From the cell containing the given text, extract its center point as [x, y] coordinate. 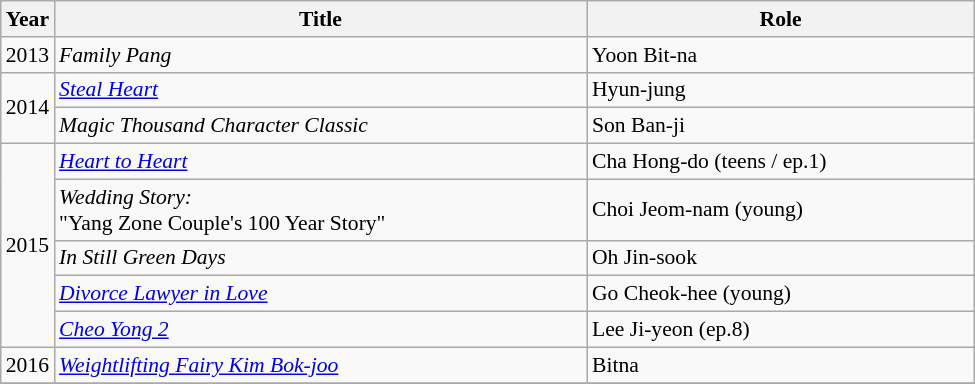
Weightlifting Fairy Kim Bok-joo [320, 365]
Steal Heart [320, 90]
Year [28, 19]
2014 [28, 108]
2015 [28, 246]
Heart to Heart [320, 162]
Bitna [780, 365]
Lee Ji-yeon (ep.8) [780, 330]
2016 [28, 365]
Choi Jeom-nam (young) [780, 210]
Magic Thousand Character Classic [320, 126]
Cha Hong-do (teens / ep.1) [780, 162]
Hyun-jung [780, 90]
Wedding Story:"Yang Zone Couple's 100 Year Story" [320, 210]
Go Cheok-hee (young) [780, 294]
Divorce Lawyer in Love [320, 294]
Oh Jin-sook [780, 258]
Role [780, 19]
Title [320, 19]
Cheo Yong 2 [320, 330]
Son Ban-ji [780, 126]
In Still Green Days [320, 258]
Family Pang [320, 55]
Yoon Bit-na [780, 55]
2013 [28, 55]
